For the text-containing cell, return its midpoint in (X, Y) coordinate format. 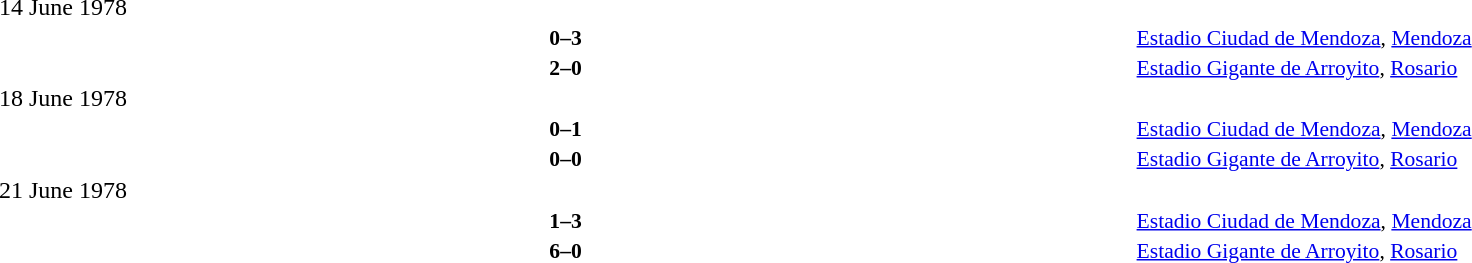
1–3 (566, 220)
2–0 (566, 68)
0–0 (566, 159)
0–3 (566, 38)
0–1 (566, 129)
